Determine the [X, Y] coordinate at the center of the cell enclosing the given text.  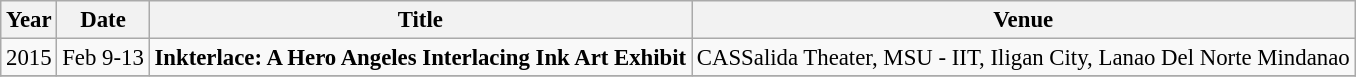
Title [420, 20]
Feb 9-13 [103, 58]
Year [29, 20]
Inkterlace: A Hero Angeles Interlacing Ink Art Exhibit [420, 58]
2015 [29, 58]
Venue [1024, 20]
CASSalida Theater, MSU - IIT, Iligan City, Lanao Del Norte Mindanao [1024, 58]
Date [103, 20]
